Return the [x, y] coordinate for the center point of the cell that contains the specified text.  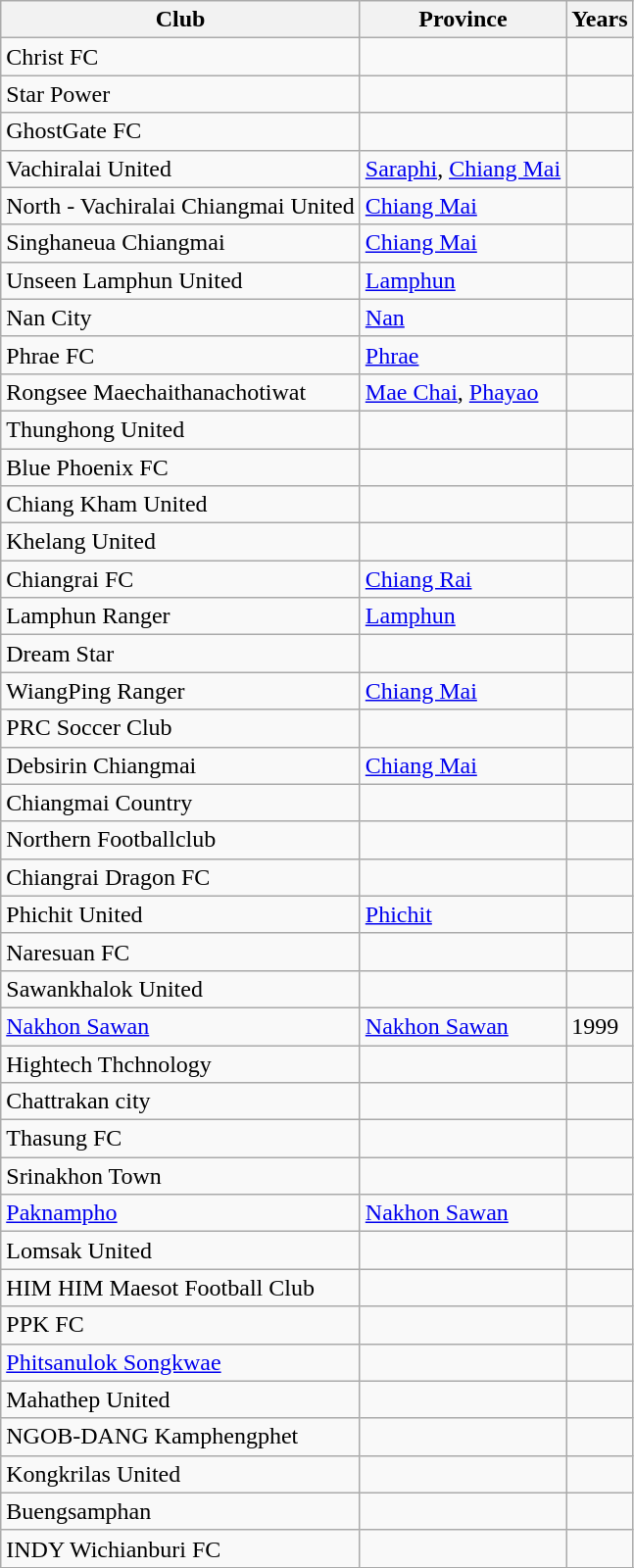
Star Power [180, 94]
Hightech Thchnology [180, 1063]
Mahathep United [180, 1399]
Rongsee Maechaithanachotiwat [180, 392]
Phrae [463, 355]
Christ FC [180, 57]
Years [600, 20]
INDY Wichianburi FC [180, 1548]
Lomsak United [180, 1250]
Debsirin Chiangmai [180, 765]
NGOB-DANG Kamphengphet [180, 1437]
Blue Phoenix FC [180, 467]
Mae Chai, Phayao [463, 392]
1999 [600, 1026]
Chattrakan city [180, 1102]
PRC Soccer Club [180, 728]
Dream Star [180, 654]
GhostGate FC [180, 131]
Chiangmai Country [180, 803]
PPK FC [180, 1325]
Kongkrilas United [180, 1474]
Singhaneua Chiangmai [180, 243]
WiangPing Ranger [180, 691]
HIM HIM Maesot Football Club [180, 1288]
Thasung FC [180, 1139]
Nan City [180, 318]
North - Vachiralai Chiangmai United [180, 206]
Club [180, 20]
Phichit United [180, 914]
Saraphi, Chiang Mai [463, 169]
Chiangrai FC [180, 579]
Chiang Kham United [180, 505]
Province [463, 20]
Chiang Rai [463, 579]
Buengsamphan [180, 1511]
Naresuan FC [180, 952]
Khelang United [180, 542]
Phichit [463, 914]
Lamphun Ranger [180, 616]
Thunghong United [180, 429]
Nan [463, 318]
Northern Footballclub [180, 840]
Paknampho [180, 1213]
Phitsanulok Songkwae [180, 1362]
Vachiralai United [180, 169]
Sawankhalok United [180, 989]
Phrae FC [180, 355]
Chiangrai Dragon FC [180, 877]
Srinakhon Town [180, 1176]
Unseen Lamphun United [180, 280]
